For the text-containing cell, return its midpoint in (x, y) coordinate format. 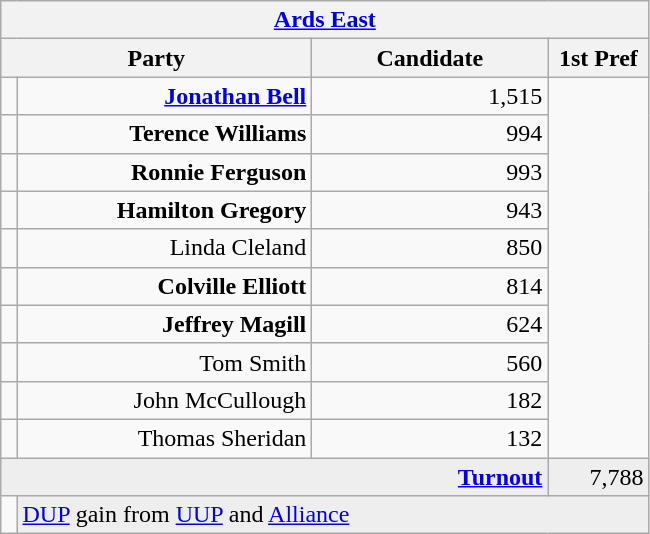
Candidate (430, 58)
John McCullough (164, 400)
Tom Smith (164, 362)
Linda Cleland (164, 248)
1,515 (430, 96)
132 (430, 438)
Jeffrey Magill (164, 324)
994 (430, 134)
Jonathan Bell (164, 96)
Thomas Sheridan (164, 438)
850 (430, 248)
Ronnie Ferguson (164, 172)
993 (430, 172)
624 (430, 324)
Colville Elliott (164, 286)
Terence Williams (164, 134)
Ards East (325, 20)
560 (430, 362)
7,788 (598, 477)
1st Pref (598, 58)
Party (156, 58)
943 (430, 210)
DUP gain from UUP and Alliance (333, 515)
182 (430, 400)
Hamilton Gregory (164, 210)
814 (430, 286)
Turnout (274, 477)
